Output the (X, Y) coordinate of the center of the cell containing the given text.  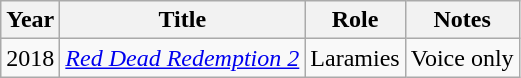
Title (182, 20)
Laramies (355, 58)
2018 (30, 58)
Voice only (462, 58)
Role (355, 20)
Red Dead Redemption 2 (182, 58)
Year (30, 20)
Notes (462, 20)
